From the cell containing the given text, extract its center point as (x, y) coordinate. 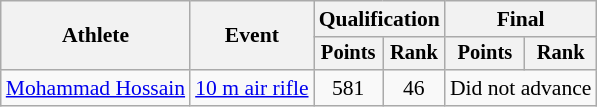
Qualification (380, 19)
10 m air rifle (252, 88)
Event (252, 36)
Athlete (96, 36)
Final (521, 19)
46 (414, 88)
581 (348, 88)
Did not advance (521, 88)
Mohammad Hossain (96, 88)
